Return the [X, Y] coordinate for the center point of the cell that contains the specified text.  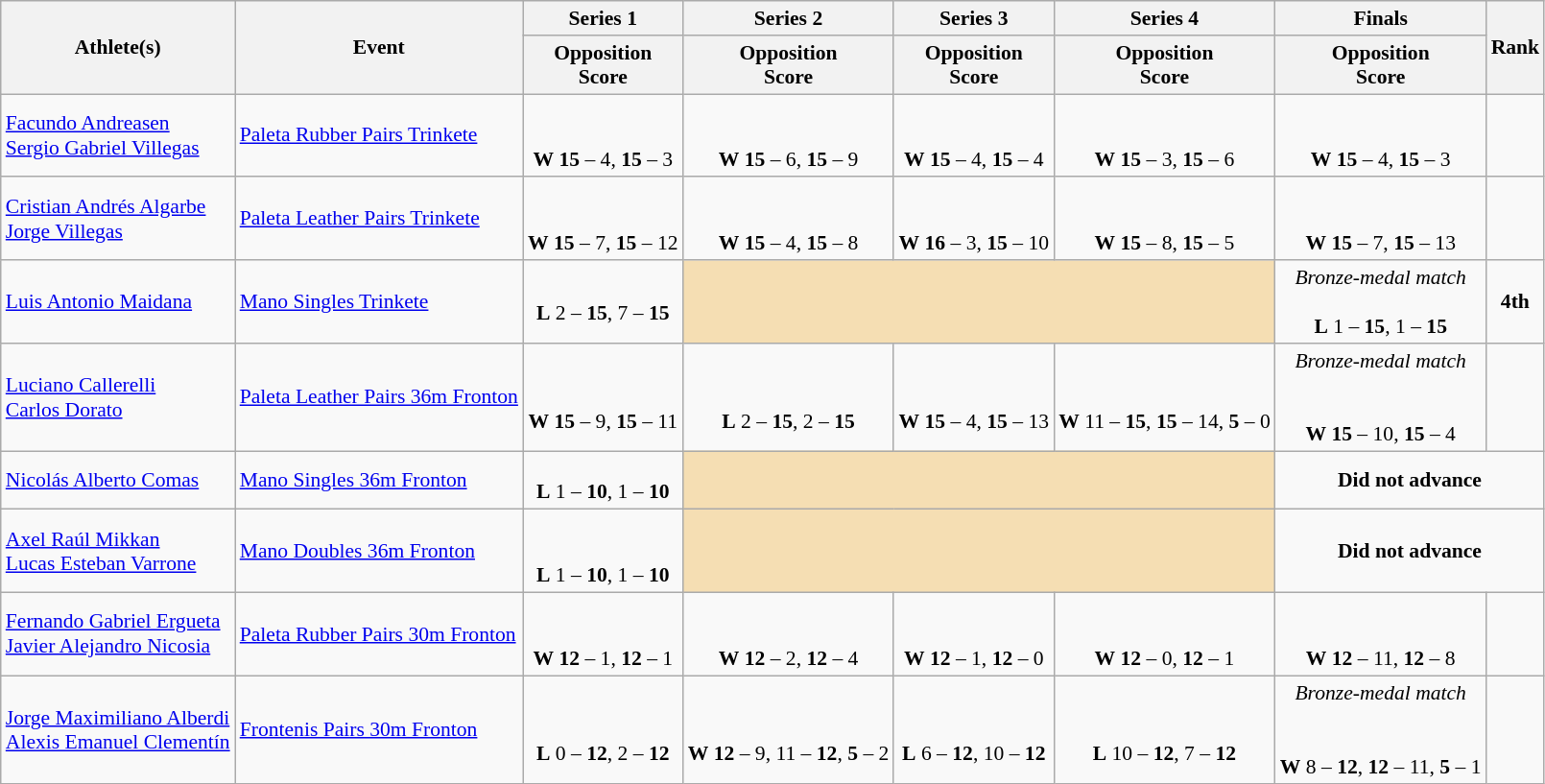
Luis Antonio Maidana [118, 301]
L 0 – 12, 2 – 12 [603, 729]
Fernando Gabriel ErguetaJavier Alejandro Nicosia [118, 635]
W 15 – 3, 15 – 6 [1165, 136]
W 15 – 6, 15 – 9 [789, 136]
Paleta Rubber Pairs Trinkete [379, 136]
Mano Singles Trinkete [379, 301]
Mano Doubles 36m Fronton [379, 551]
W 12 – 1, 12 – 0 [973, 635]
W 15 – 8, 15 – 5 [1165, 219]
Rank [1516, 48]
Nicolás Alberto Comas [118, 480]
Cristian Andrés AlgarbeJorge Villegas [118, 219]
W 16 – 3, 15 – 10 [973, 219]
Event [379, 48]
W 11 – 15, 15 – 14, 5 – 0 [1165, 397]
Jorge Maximiliano AlberdiAlexis Emanuel Clementín [118, 729]
Facundo AndreasenSergio Gabriel Villegas [118, 136]
Series 4 [1165, 18]
Axel Raúl MikkanLucas Esteban Varrone [118, 551]
W 15 – 9, 15 – 11 [603, 397]
L 10 – 12, 7 – 12 [1165, 729]
W 12 – 9, 11 – 12, 5 – 2 [789, 729]
Finals [1381, 18]
Bronze-medal matchL 1 – 15, 1 – 15 [1381, 301]
Frontenis Pairs 30m Fronton [379, 729]
W 12 – 2, 12 – 4 [789, 635]
Series 3 [973, 18]
Paleta Leather Pairs Trinkete [379, 219]
W 15 – 7, 15 – 13 [1381, 219]
Paleta Leather Pairs 36m Fronton [379, 397]
W 15 – 4, 15 – 8 [789, 219]
Mano Singles 36m Fronton [379, 480]
Athlete(s) [118, 48]
W 15 – 4, 15 – 13 [973, 397]
L 6 – 12, 10 – 12 [973, 729]
Luciano CallerelliCarlos Dorato [118, 397]
Bronze-medal matchW 8 – 12, 12 – 11, 5 – 1 [1381, 729]
Series 2 [789, 18]
W 15 – 7, 15 – 12 [603, 219]
Paleta Rubber Pairs 30m Fronton [379, 635]
Bronze-medal matchW 15 – 10, 15 – 4 [1381, 397]
L 2 – 15, 7 – 15 [603, 301]
L 2 – 15, 2 – 15 [789, 397]
W 12 – 1, 12 – 1 [603, 635]
Series 1 [603, 18]
4th [1516, 301]
W 12 – 11, 12 – 8 [1381, 635]
W 12 – 0, 12 – 1 [1165, 635]
W 15 – 4, 15 – 4 [973, 136]
